Capture the cell that displays the provided text and extract its (X, Y) central coordinate. 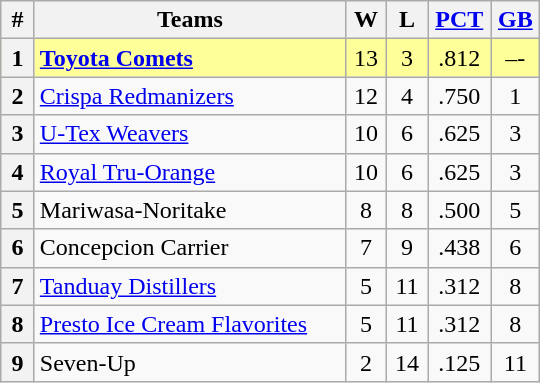
–- (516, 58)
Teams (190, 20)
.812 (460, 58)
.500 (460, 210)
PCT (460, 20)
.750 (460, 96)
Tanduay Distillers (190, 286)
Royal Tru-Orange (190, 172)
Concepcion Carrier (190, 248)
# (18, 20)
Seven-Up (190, 362)
13 (366, 58)
Mariwasa-Noritake (190, 210)
U-Tex Weavers (190, 134)
.125 (460, 362)
GB (516, 20)
Presto Ice Cream Flavorites (190, 324)
14 (406, 362)
.438 (460, 248)
W (366, 20)
12 (366, 96)
Toyota Comets (190, 58)
L (406, 20)
Crispa Redmanizers (190, 96)
